Output the [X, Y] coordinate of the center of the cell containing the given text.  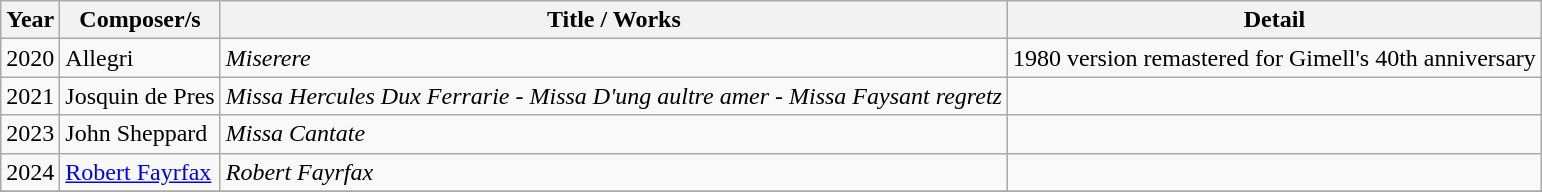
Missa Hercules Dux Ferrarie - Missa D'ung aultre amer - Missa Faysant regretz [614, 96]
2020 [30, 58]
2023 [30, 134]
Josquin de Pres [140, 96]
Composer/s [140, 20]
2021 [30, 96]
1980 version remastered for Gimell's 40th anniversary [1274, 58]
Missa Cantate [614, 134]
Allegri [140, 58]
2024 [30, 172]
Miserere [614, 58]
Title / Works [614, 20]
John Sheppard [140, 134]
Detail [1274, 20]
Year [30, 20]
